Output the [X, Y] coordinate of the center of the cell containing the given text.  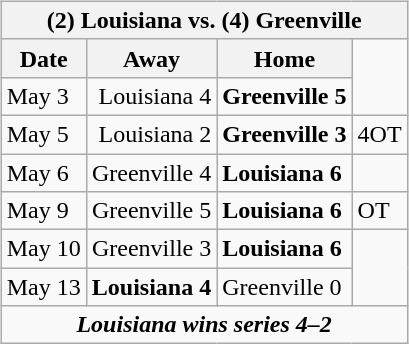
Greenville 4 [151, 173]
May 6 [44, 173]
May 9 [44, 211]
May 3 [44, 96]
(2) Louisiana vs. (4) Greenville [204, 20]
Home [284, 58]
OT [380, 211]
May 10 [44, 249]
May 13 [44, 287]
Louisiana wins series 4–2 [204, 325]
Greenville 0 [284, 287]
4OT [380, 134]
Louisiana 2 [151, 134]
Date [44, 58]
Away [151, 58]
May 5 [44, 134]
